Search for the cell housing the specified text and yield its (X, Y) center coordinate. 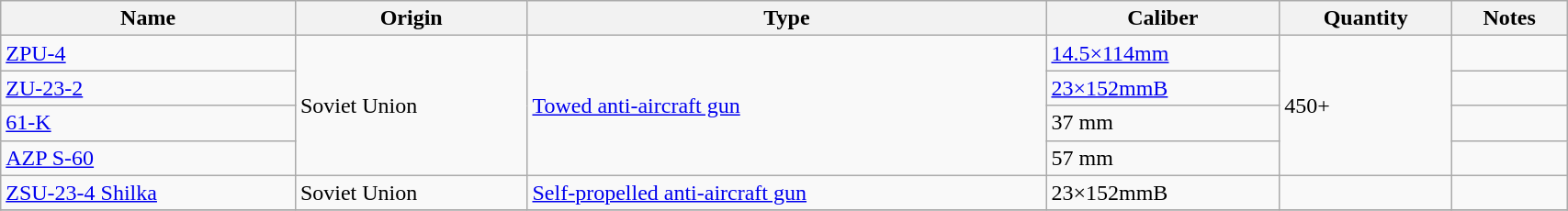
Caliber (1163, 18)
Type (786, 18)
Self-propelled anti-aircraft gun (786, 193)
Towed anti-aircraft gun (786, 105)
450+ (1366, 105)
37 mm (1163, 123)
61-K (149, 123)
Origin (412, 18)
AZP S-60 (149, 158)
Quantity (1366, 18)
Notes (1510, 18)
ZU-23-2 (149, 88)
14.5×114mm (1163, 53)
57 mm (1163, 158)
ZPU-4 (149, 53)
ZSU-23-4 Shilka (149, 193)
Name (149, 18)
